Extract the [X, Y] coordinate from the center of the cell holding the provided text.  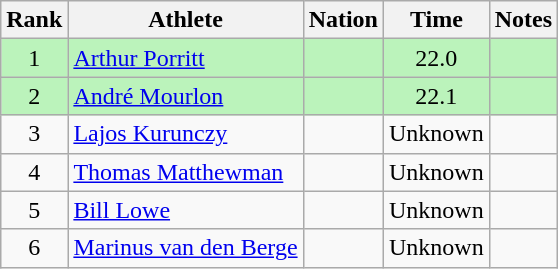
Arthur Porritt [186, 58]
Marinus van den Berge [186, 248]
Notes [523, 20]
22.0 [437, 58]
1 [34, 58]
5 [34, 210]
Time [437, 20]
Bill Lowe [186, 210]
Lajos Kurunczy [186, 134]
2 [34, 96]
6 [34, 248]
Athlete [186, 20]
22.1 [437, 96]
3 [34, 134]
4 [34, 172]
Rank [34, 20]
André Mourlon [186, 96]
Nation [343, 20]
Thomas Matthewman [186, 172]
